For the text-containing cell, return its midpoint in [X, Y] coordinate format. 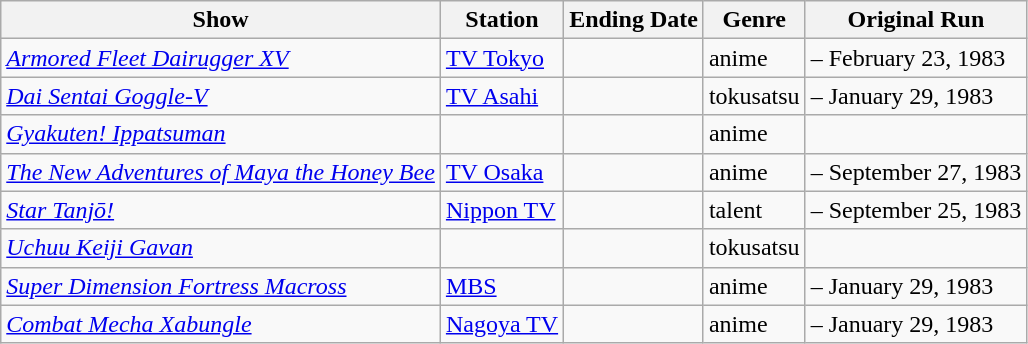
Nagoya TV [502, 324]
The New Adventures of Maya the Honey Bee [221, 172]
TV Tokyo [502, 58]
Ending Date [634, 20]
Combat Mecha Xabungle [221, 324]
– February 23, 1983 [916, 58]
talent [754, 210]
Station [502, 20]
Nippon TV [502, 210]
– September 27, 1983 [916, 172]
TV Osaka [502, 172]
Super Dimension Fortress Macross [221, 286]
Star Tanjō! [221, 210]
Original Run [916, 20]
Genre [754, 20]
Uchuu Keiji Gavan [221, 248]
Armored Fleet Dairugger XV [221, 58]
Show [221, 20]
MBS [502, 286]
– September 25, 1983 [916, 210]
Dai Sentai Goggle-V [221, 96]
TV Asahi [502, 96]
Gyakuten! Ippatsuman [221, 134]
